Locate the cell with the specified text and output its [X, Y] center coordinate. 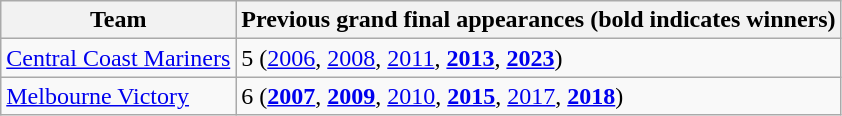
Team [118, 20]
Melbourne Victory [118, 96]
Central Coast Mariners [118, 58]
6 (2007, 2009, 2010, 2015, 2017, 2018) [538, 96]
Previous grand final appearances (bold indicates winners) [538, 20]
5 (2006, 2008, 2011, 2013, 2023) [538, 58]
